For the text-containing cell, return its midpoint in [X, Y] coordinate format. 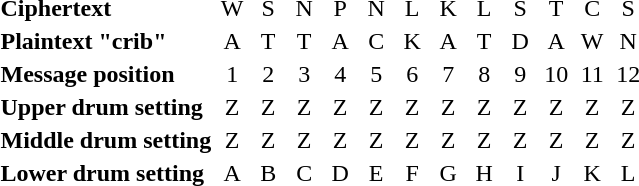
C [376, 41]
3 [304, 74]
K [412, 41]
W [592, 41]
4 [340, 74]
5 [376, 74]
11 [592, 74]
8 [484, 74]
10 [556, 74]
9 [520, 74]
6 [412, 74]
7 [448, 74]
1 [232, 74]
2 [268, 74]
D [520, 41]
